Search for the cell housing the specified text and yield its (x, y) center coordinate. 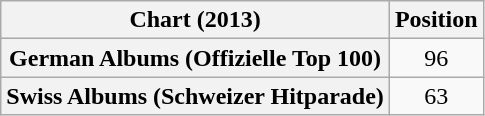
Position (436, 20)
63 (436, 96)
Swiss Albums (Schweizer Hitparade) (196, 96)
96 (436, 58)
German Albums (Offizielle Top 100) (196, 58)
Chart (2013) (196, 20)
